Find where the given text appears and provide that cell's center as (x, y) coordinate. 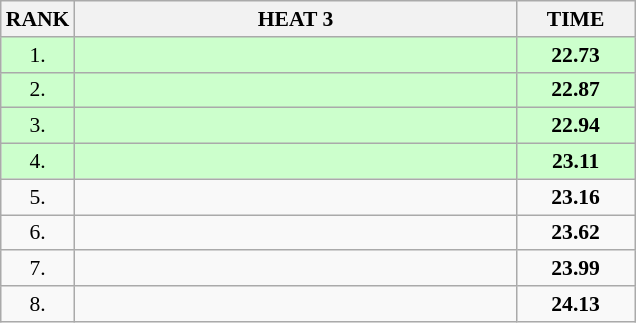
3. (38, 126)
23.11 (576, 162)
22.94 (576, 126)
2. (38, 90)
22.87 (576, 90)
23.16 (576, 197)
5. (38, 197)
RANK (38, 19)
7. (38, 269)
TIME (576, 19)
24.13 (576, 304)
8. (38, 304)
23.99 (576, 269)
6. (38, 233)
1. (38, 55)
4. (38, 162)
HEAT 3 (295, 19)
22.73 (576, 55)
23.62 (576, 233)
